Search for the cell housing the specified text and yield its [x, y] center coordinate. 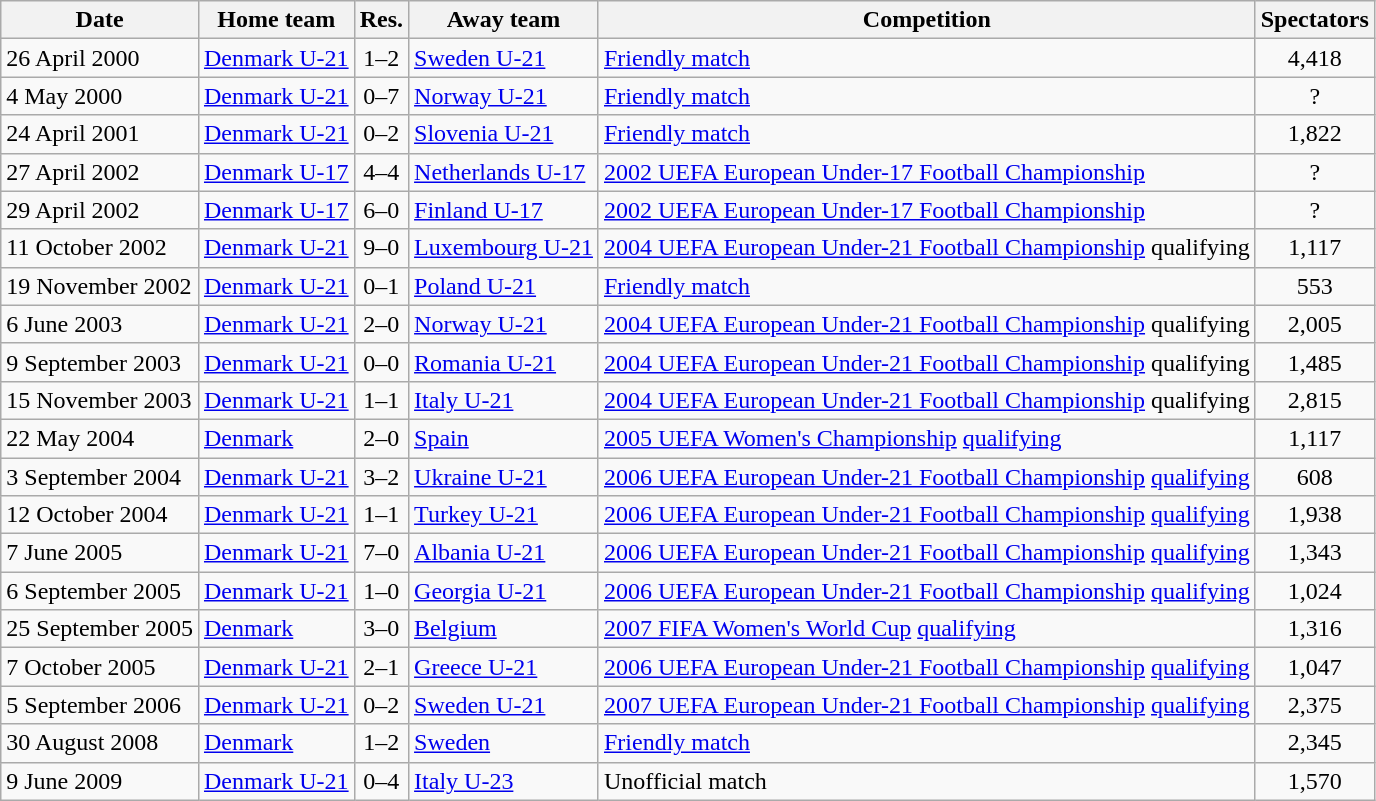
Unofficial match [926, 781]
1,570 [1314, 781]
1,316 [1314, 629]
7–0 [381, 553]
4,418 [1314, 58]
30 August 2008 [100, 743]
6–0 [381, 210]
24 April 2001 [100, 134]
2,375 [1314, 705]
3–2 [381, 477]
4 May 2000 [100, 96]
2007 UEFA European Under-21 Football Championship qualifying [926, 705]
7 October 2005 [100, 667]
22 May 2004 [100, 438]
608 [1314, 477]
2005 UEFA Women's Championship qualifying [926, 438]
1–0 [381, 591]
553 [1314, 286]
6 June 2003 [100, 324]
1,047 [1314, 667]
Greece U-21 [504, 667]
Date [100, 20]
0–7 [381, 96]
11 October 2002 [100, 248]
Luxembourg U-21 [504, 248]
4–4 [381, 172]
Home team [276, 20]
Sweden [504, 743]
1,938 [1314, 515]
Netherlands U-17 [504, 172]
2–1 [381, 667]
3–0 [381, 629]
1,485 [1314, 362]
29 April 2002 [100, 210]
2007 FIFA Women's World Cup qualifying [926, 629]
Res. [381, 20]
1,024 [1314, 591]
0–1 [381, 286]
2,005 [1314, 324]
12 October 2004 [100, 515]
0–4 [381, 781]
Ukraine U-21 [504, 477]
19 November 2002 [100, 286]
Belgium [504, 629]
9 September 2003 [100, 362]
9 June 2009 [100, 781]
27 April 2002 [100, 172]
2,345 [1314, 743]
7 June 2005 [100, 553]
25 September 2005 [100, 629]
2,815 [1314, 400]
15 November 2003 [100, 400]
Away team [504, 20]
Albania U-21 [504, 553]
5 September 2006 [100, 705]
Spain [504, 438]
Spectators [1314, 20]
Romania U-21 [504, 362]
6 September 2005 [100, 591]
0–0 [381, 362]
26 April 2000 [100, 58]
Finland U-17 [504, 210]
Poland U-21 [504, 286]
1,822 [1314, 134]
Italy U-21 [504, 400]
Georgia U-21 [504, 591]
1,343 [1314, 553]
9–0 [381, 248]
Slovenia U-21 [504, 134]
Italy U-23 [504, 781]
Competition [926, 20]
3 September 2004 [100, 477]
Turkey U-21 [504, 515]
